Identify which cell holds the provided text, then report its (x, y) central coordinate. 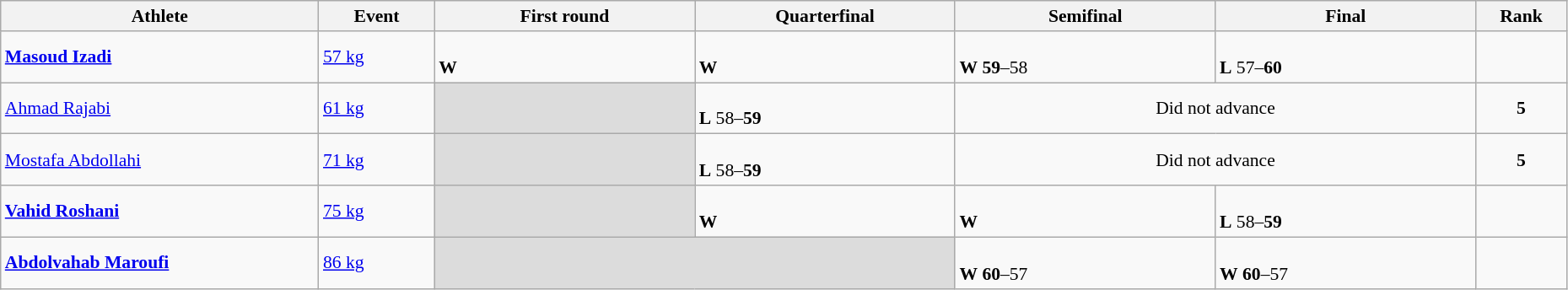
First round (565, 16)
Ahmad Rajabi (160, 108)
Final (1346, 16)
71 kg (376, 160)
Masoud Izadi (160, 57)
Rank (1522, 16)
Vahid Roshani (160, 211)
Athlete (160, 16)
L 57–60 (1346, 57)
61 kg (376, 108)
57 kg (376, 57)
Mostafa Abdollahi (160, 160)
Quarterfinal (825, 16)
Abdolvahab Maroufi (160, 263)
Semifinal (1085, 16)
W 59–58 (1085, 57)
Event (376, 16)
75 kg (376, 211)
86 kg (376, 263)
